Extract the (x, y) coordinate from the center of the cell holding the provided text.  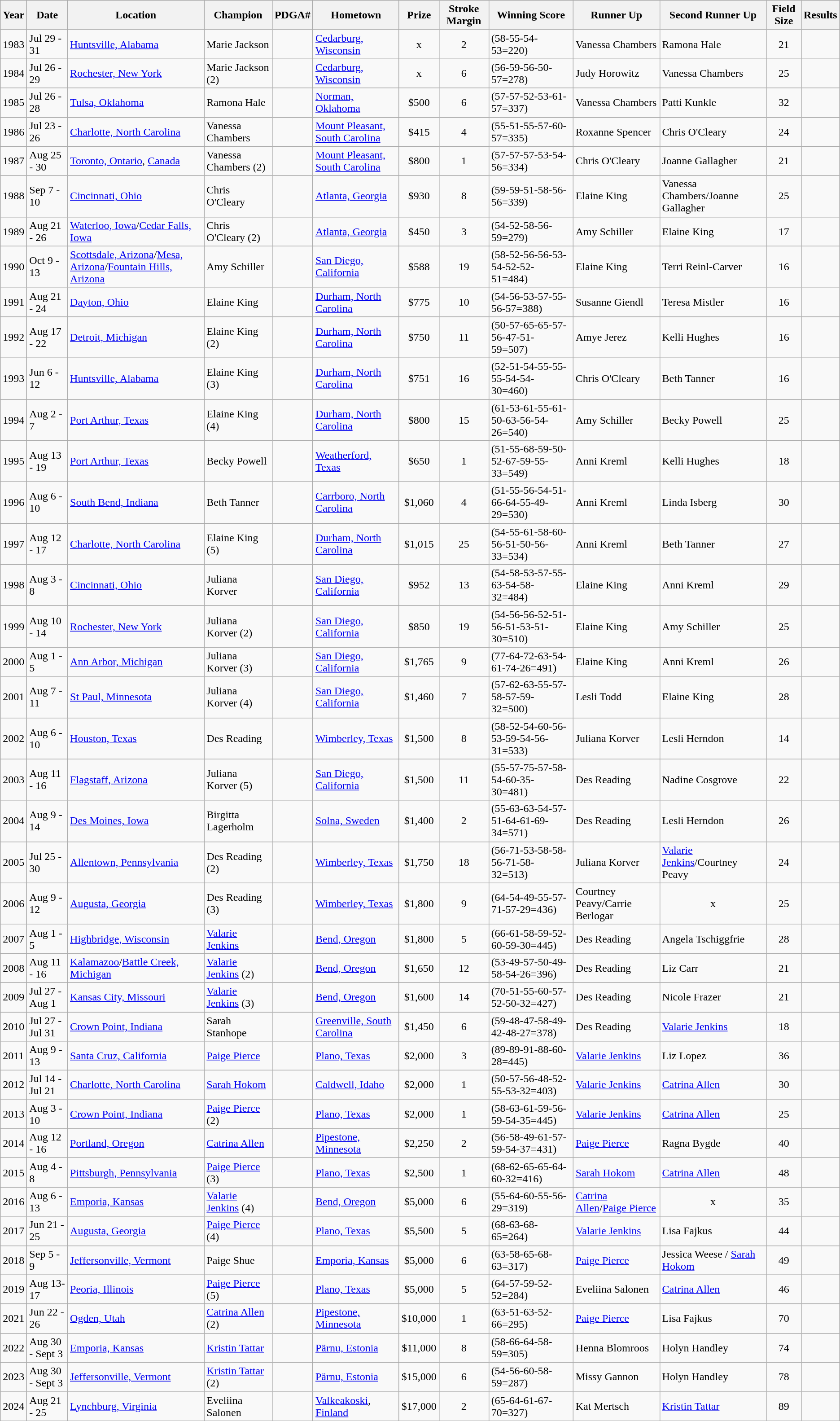
Stroke Margin (464, 15)
$588 (419, 267)
Aug 25 - 30 (48, 161)
(59-59-51-58-56-56=339) (531, 196)
1986 (13, 132)
17 (784, 232)
$650 (419, 461)
Aug 17 - 22 (48, 337)
Jun 6 - 12 (48, 378)
74 (784, 1347)
(54-56-56-52-51-56-51-53-51-30=510) (531, 627)
1988 (13, 196)
Des Reading (2) (238, 862)
Valarie Jenkins (4) (238, 1202)
Joanne Gallagher (713, 161)
(50-57-65-65-57-56-47-51-59=507) (531, 337)
2005 (13, 862)
(61-53-61-55-61-50-63-56-54-26=540) (531, 420)
$1,650 (419, 968)
(51-55-68-59-50-52-67-59-55-33=549) (531, 461)
2023 (13, 1377)
Weatherford, Texas (356, 461)
(58-52-54-60-56-53-59-54-56-31=533) (531, 738)
Amye Jerez (617, 337)
2018 (13, 1260)
Flagstaff, Arizona (136, 780)
Jul 26 - 28 (48, 102)
2014 (13, 1144)
Kat Mertsch (617, 1406)
$1,765 (419, 662)
Juliana Korver (5) (238, 780)
Paige Pierce (2) (238, 1114)
Caldwell, Idaho (356, 1085)
(55-51-55-57-60-57=335) (531, 132)
32 (784, 102)
1991 (13, 302)
$10,000 (419, 1319)
(77-64-72-63-54-61-74-26=491) (531, 662)
Winning Score (531, 15)
$5,500 (419, 1231)
(54-52-58-56-59=279) (531, 232)
Aug 12 - 17 (48, 544)
$1,400 (419, 821)
$450 (419, 232)
2017 (13, 1231)
Angela Tschiggfrie (713, 939)
Jul 27 - Jul 31 (48, 1026)
Jul 14 - Jul 21 (48, 1085)
Des Reading (3) (238, 903)
35 (784, 1202)
1993 (13, 378)
Aug 10 - 14 (48, 627)
Courtney Peavy/Carrie Berlogar (617, 903)
Scottsdale, Arizona/Mesa, Arizona/Fountain Hills, Arizona (136, 267)
Norman, Oklahoma (356, 102)
2024 (13, 1406)
Jun 22 - 26 (48, 1319)
$2,500 (419, 1172)
Aug 13 - 19 (48, 461)
Susanne Giendl (617, 302)
$1,600 (419, 997)
Aug 12 - 16 (48, 1144)
1990 (13, 267)
Juliana Korver (2) (238, 627)
Greenville, South Carolina (356, 1026)
Year (13, 15)
$2,250 (419, 1144)
(57-57-57-53-54-56=334) (531, 161)
(55-63-63-54-57-51-64-61-69-34=571) (531, 821)
$1,060 (419, 503)
(55-57-75-57-58-54-60-35-30=481) (531, 780)
Location (136, 15)
27 (784, 544)
Valkeakoski, Finland (356, 1406)
(63-58-65-68-63=317) (531, 1260)
Carrboro, North Carolina (356, 503)
Aug 3 - 8 (48, 585)
48 (784, 1172)
Catrina Allen/Paige Pierce (617, 1202)
(56-59-56-50-57=278) (531, 74)
Peoria, Illinois (136, 1289)
$500 (419, 102)
South Bend, Indiana (136, 503)
(56-71-53-58-58-56-71-58-32=513) (531, 862)
Houston, Texas (136, 738)
Nadine Cosgrove (713, 780)
Detroit, Michigan (136, 337)
(70-51-55-60-57-52-50-32=427) (531, 997)
$17,000 (419, 1406)
89 (784, 1406)
Birgitta Lagerholm (238, 821)
Aug 9 - 13 (48, 1056)
Valarie Jenkins/Courtney Peavy (713, 862)
(57-62-63-55-57-58-57-59-32=500) (531, 697)
2015 (13, 1172)
22 (784, 780)
2004 (13, 821)
$1,450 (419, 1026)
Paige Pierce (4) (238, 1231)
Santa Cruz, California (136, 1056)
$415 (419, 132)
2001 (13, 697)
(57-57-52-53-61-57=337) (531, 102)
78 (784, 1377)
1989 (13, 232)
40 (784, 1144)
1984 (13, 74)
Aug 6 - 13 (48, 1202)
Patti Kunkle (713, 102)
(51-55-56-54-51-66-64-55-49-29=530) (531, 503)
13 (464, 585)
Sep 5 - 9 (48, 1260)
Allentown, Pennsylvania (136, 862)
Juliana Korver (3) (238, 662)
(64-54-49-55-57-71-57-29=436) (531, 903)
Liz Lopez (713, 1056)
Aug 9 - 14 (48, 821)
2022 (13, 1347)
(58-66-64-58-59=305) (531, 1347)
(50-57-56-48-52-55-53-32=403) (531, 1085)
49 (784, 1260)
$11,000 (419, 1347)
Jul 23 - 26 (48, 132)
Juliana Korver (4) (238, 697)
Oct 9 - 13 (48, 267)
$850 (419, 627)
$1,750 (419, 862)
15 (464, 420)
Aug 7 - 11 (48, 697)
1994 (13, 420)
$775 (419, 302)
Elaine King (2) (238, 337)
PDGA# (293, 15)
2019 (13, 1289)
Kristin Tattar (2) (238, 1377)
Valarie Jenkins (3) (238, 997)
(58-55-54-53=220) (531, 44)
Aug 3 - 10 (48, 1114)
7 (464, 697)
$15,000 (419, 1377)
Aug 9 - 12 (48, 903)
Portland, Oregon (136, 1144)
Kansas City, Missouri (136, 997)
Marie Jackson (2) (238, 74)
2000 (13, 662)
Ann Arbor, Michigan (136, 662)
(54-55-61-58-60-56-51-50-56-33=534) (531, 544)
(54-56-60-58-59=287) (531, 1377)
Nicole Frazer (713, 997)
Aug 2 - 7 (48, 420)
Judy Horowitz (617, 74)
(68-62-65-65-64-60-32=416) (531, 1172)
Hometown (356, 15)
2007 (13, 939)
2008 (13, 968)
1987 (13, 161)
Elaine King (4) (238, 420)
$750 (419, 337)
2009 (13, 997)
$1,015 (419, 544)
(65-64-61-67-70=327) (531, 1406)
Paige Shue (238, 1260)
(58-63-61-59-56-59-54-35=445) (531, 1114)
Aug 13-17 (48, 1289)
Tulsa, Oklahoma (136, 102)
Pittsburgh, Pennsylvania (136, 1172)
Field Size (784, 15)
(54-56-53-57-55-56-57=388) (531, 302)
1985 (13, 102)
Ogden, Utah (136, 1319)
Paige Pierce (3) (238, 1172)
Runner Up (617, 15)
Vanessa Chambers/Joanne Gallagher (713, 196)
2013 (13, 1114)
Lynchburg, Virginia (136, 1406)
Results (820, 15)
$930 (419, 196)
1996 (13, 503)
36 (784, 1056)
10 (464, 302)
(53-49-57-50-49-58-54-26=396) (531, 968)
Paige Pierce (5) (238, 1289)
2003 (13, 780)
(58-52-56-56-53-54-52-52-51=484) (531, 267)
Linda Isberg (713, 503)
Jul 29 - 31 (48, 44)
Dayton, Ohio (136, 302)
2006 (13, 903)
Roxanne Spencer (617, 132)
2010 (13, 1026)
Jul 26 - 29 (48, 74)
(68-63-68-65=264) (531, 1231)
Marie Jackson (238, 44)
Jun 21 - 25 (48, 1231)
Des Moines, Iowa (136, 821)
Liz Carr (713, 968)
2011 (13, 1056)
Highbridge, Wisconsin (136, 939)
Prize (419, 15)
1992 (13, 337)
$751 (419, 378)
(63-51-63-52-66=295) (531, 1319)
Elaine King (5) (238, 544)
Teresa Mistler (713, 302)
Jessica Weese / Sarah Hokom (713, 1260)
(89-89-91-88-60-28=445) (531, 1056)
Date (48, 15)
1983 (13, 44)
(55-64-60-55-56-29=319) (531, 1202)
44 (784, 1231)
Champion (238, 15)
Solna, Sweden (356, 821)
1999 (13, 627)
Terri Reinl-Carver (713, 267)
2016 (13, 1202)
Kalamazoo/Battle Creek, Michigan (136, 968)
Aug 21 - 24 (48, 302)
(56-58-49-61-57-59-54-37=431) (531, 1144)
Jul 25 - 30 (48, 862)
(54-58-53-57-55-63-54-58-32=484) (531, 585)
Lesli Todd (617, 697)
Aug 4 - 8 (48, 1172)
(64-57-59-52-52=284) (531, 1289)
Toronto, Ontario, Canada (136, 161)
Chris O'Cleary (2) (238, 232)
Missy Gannon (617, 1377)
(66-61-58-59-52-60-59-30=445) (531, 939)
St Paul, Minnesota (136, 697)
12 (464, 968)
46 (784, 1289)
Valarie Jenkins (2) (238, 968)
1995 (13, 461)
Elaine King (3) (238, 378)
2012 (13, 1085)
1997 (13, 544)
Sep 7 - 10 (48, 196)
Sarah Stanhope (238, 1026)
Vanessa Chambers (2) (238, 161)
2021 (13, 1319)
1998 (13, 585)
$1,460 (419, 697)
Henna Blomroos (617, 1347)
Ragna Bygde (713, 1144)
70 (784, 1319)
Catrina Allen (2) (238, 1319)
Jul 27 - Aug 1 (48, 997)
(59-48-47-58-49-42-48-27=378) (531, 1026)
(52-51-54-55-55-55-54-54-30=460) (531, 378)
Aug 21 - 25 (48, 1406)
Waterloo, Iowa/Cedar Falls, Iowa (136, 232)
$952 (419, 585)
Aug 21 - 26 (48, 232)
2002 (13, 738)
Second Runner Up (713, 15)
29 (784, 585)
